From the cell containing the given text, extract its center point as [X, Y] coordinate. 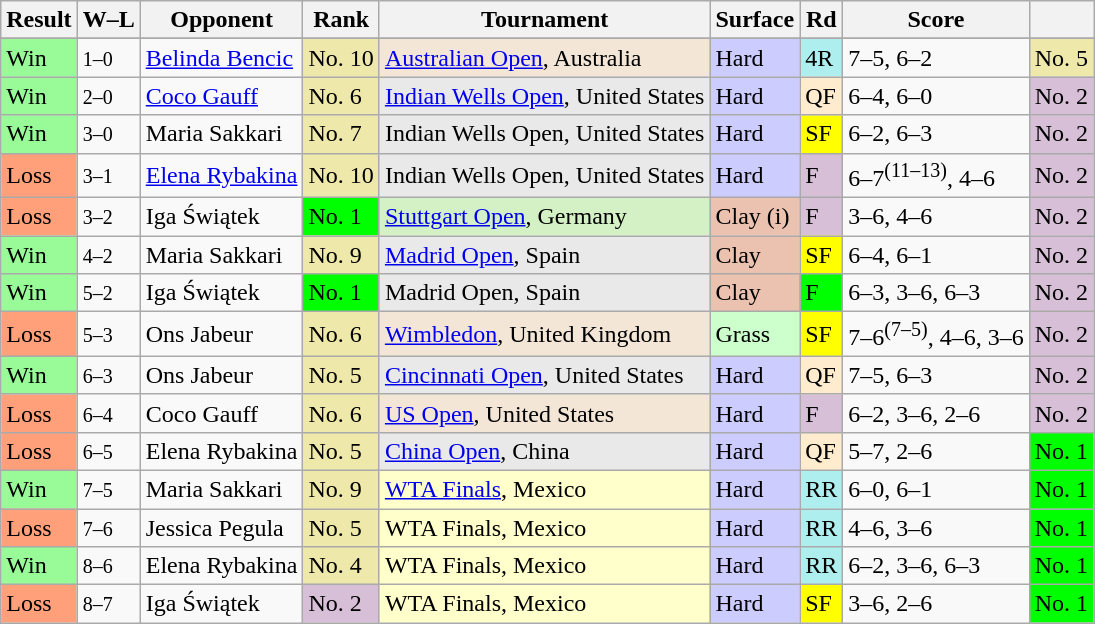
6–2, 6–3 [936, 134]
3–2 [108, 217]
6–2, 3–6, 6–3 [936, 566]
6–2, 3–6, 2–6 [936, 413]
Cincinnati Open, United States [544, 375]
5–3 [108, 334]
3–6, 2–6 [936, 604]
8–7 [108, 604]
Stuttgart Open, Germany [544, 217]
Rank [341, 20]
4–2 [108, 255]
2–0 [108, 96]
6–7(11–13), 4–6 [936, 176]
6–0, 6–1 [936, 489]
7–5 [108, 489]
1–0 [108, 58]
3–0 [108, 134]
6–4, 6–1 [936, 255]
Clay (i) [755, 217]
6–3, 3–6, 6–3 [936, 293]
7–5, 6–2 [936, 58]
5–2 [108, 293]
No. 4 [341, 566]
No. 7 [341, 134]
6–3 [108, 375]
6–4, 6–0 [936, 96]
W–L [108, 20]
8–6 [108, 566]
7–6 [108, 528]
5–7, 2–6 [936, 451]
Result [39, 20]
Rd [822, 20]
Surface [755, 20]
3–1 [108, 176]
3–6, 4–6 [936, 217]
6–5 [108, 451]
Tournament [544, 20]
Opponent [222, 20]
6–4 [108, 413]
7–5, 6–3 [936, 375]
US Open, United States [544, 413]
4R [822, 58]
Grass [755, 334]
Wimbledon, United Kingdom [544, 334]
Jessica Pegula [222, 528]
Score [936, 20]
4–6, 3–6 [936, 528]
China Open, China [544, 451]
Australian Open, Australia [544, 58]
Belinda Bencic [222, 58]
7–6(7–5), 4–6, 3–6 [936, 334]
